Locate the cell with the specified text and output its [x, y] center coordinate. 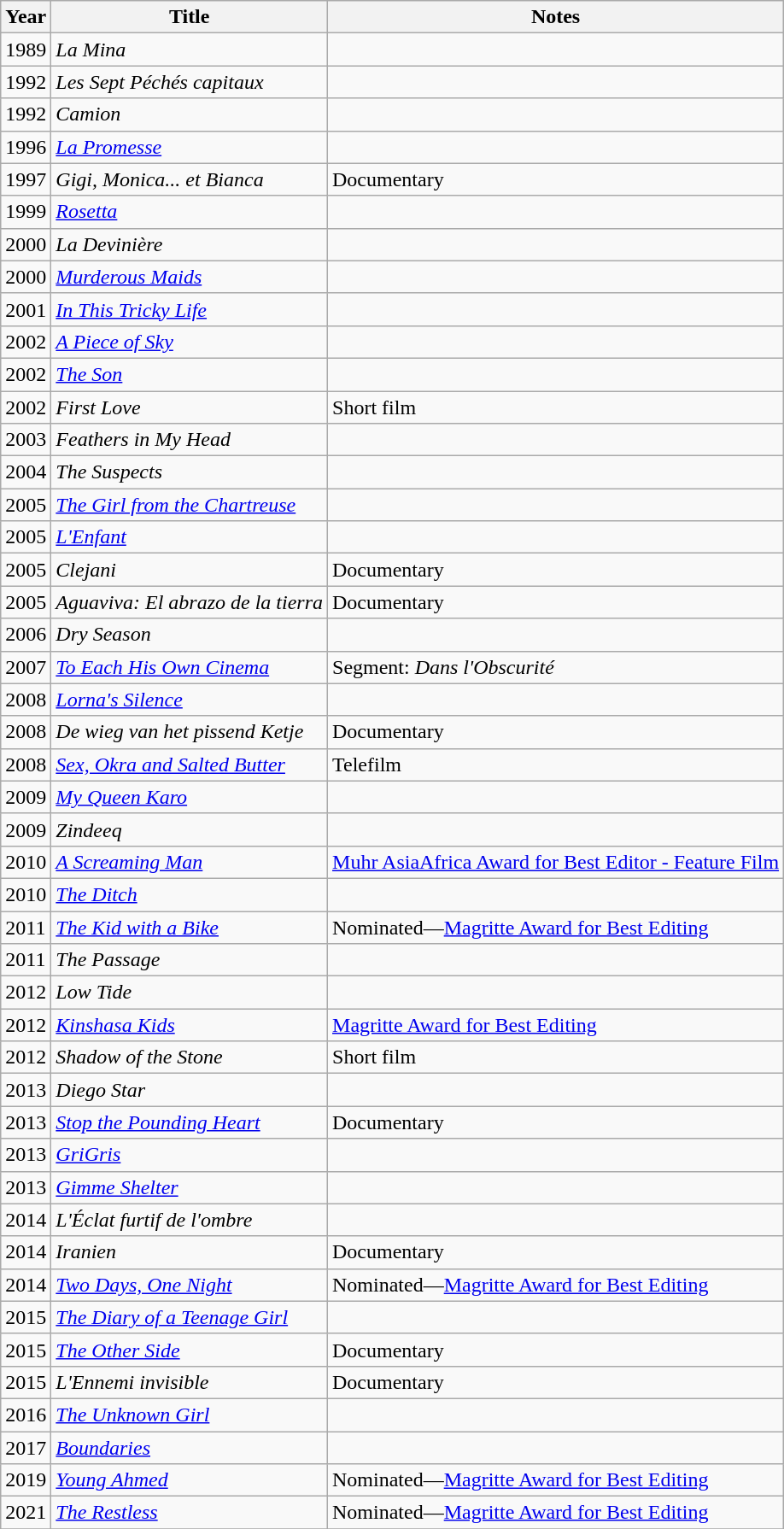
Stop the Pounding Heart [190, 1122]
The Kid with a Bike [190, 927]
Shadow of the Stone [190, 1057]
GriGris [190, 1155]
1996 [26, 147]
My Queen Karo [190, 797]
Gigi, Monica... et Bianca [190, 179]
L'Ennemi invisible [190, 1382]
Telefilm [556, 764]
2007 [26, 667]
Notes [556, 17]
De wieg van het pissend Ketje [190, 732]
The Ditch [190, 894]
2017 [26, 1448]
To Each His Own Cinema [190, 667]
La Devinière [190, 244]
1997 [26, 179]
2004 [26, 472]
Aguaviva: El abrazo de la tierra [190, 602]
Diego Star [190, 1090]
The Other Side [190, 1350]
The Son [190, 374]
In This Tricky Life [190, 309]
2019 [26, 1480]
The Unknown Girl [190, 1415]
Feathers in My Head [190, 440]
First Love [190, 407]
Kinshasa Kids [190, 1025]
2016 [26, 1415]
Segment: Dans l'Obscurité [556, 667]
Rosetta [190, 212]
La Mina [190, 50]
L'Enfant [190, 537]
Dry Season [190, 635]
Boundaries [190, 1448]
Camion [190, 114]
The Passage [190, 960]
Gimme Shelter [190, 1187]
Murderous Maids [190, 277]
1989 [26, 50]
Clejani [190, 570]
Zindeeq [190, 829]
La Promesse [190, 147]
Iranien [190, 1252]
The Diary of a Teenage Girl [190, 1317]
Year [26, 17]
Muhr AsiaAfrica Award for Best Editor - Feature Film [556, 862]
2003 [26, 440]
2001 [26, 309]
Low Tide [190, 993]
Two Days, One Night [190, 1285]
The Girl from the Chartreuse [190, 505]
2006 [26, 635]
Sex, Okra and Salted Butter [190, 764]
Lorna's Silence [190, 700]
Les Sept Péchés capitaux [190, 82]
Title [190, 17]
The Suspects [190, 472]
A Piece of Sky [190, 342]
2021 [26, 1513]
1999 [26, 212]
A Screaming Man [190, 862]
Young Ahmed [190, 1480]
Magritte Award for Best Editing [556, 1025]
L'Éclat furtif de l'ombre [190, 1220]
The Restless [190, 1513]
